Output the [X, Y] coordinate of the center of the cell containing the given text.  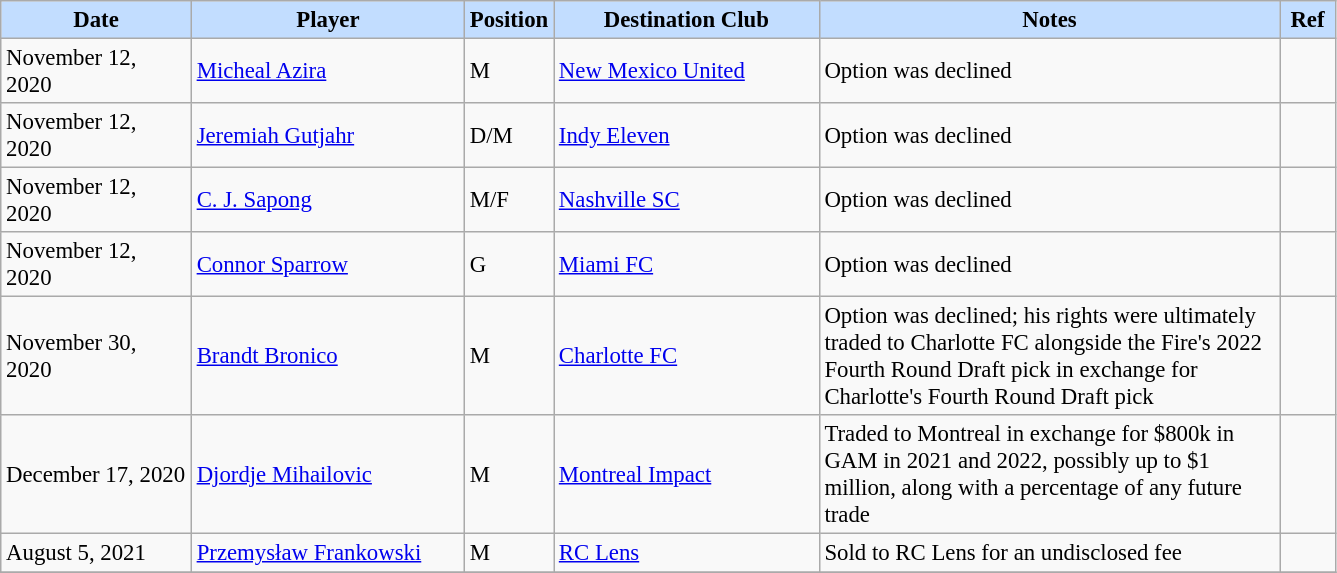
Position [508, 20]
Djordje Mihailovic [328, 476]
Jeremiah Gutjahr [328, 136]
C. J. Sapong [328, 200]
G [508, 264]
Sold to RC Lens for an undisclosed fee [1050, 553]
M/F [508, 200]
Indy Eleven [687, 136]
November 30, 2020 [96, 356]
Brandt Bronico [328, 356]
Miami FC [687, 264]
Traded to Montreal in exchange for $800k in GAM in 2021 and 2022, possibly up to $1 million, along with a percentage of any future trade [1050, 476]
Przemysław Frankowski [328, 553]
Nashville SC [687, 200]
New Mexico United [687, 72]
Date [96, 20]
D/M [508, 136]
Ref [1308, 20]
Destination Club [687, 20]
Montreal Impact [687, 476]
Micheal Azira [328, 72]
Notes [1050, 20]
Charlotte FC [687, 356]
December 17, 2020 [96, 476]
August 5, 2021 [96, 553]
Connor Sparrow [328, 264]
Player [328, 20]
RC Lens [687, 553]
